Extract the (x, y) coordinate from the center of the cell holding the provided text.  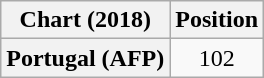
Portugal (AFP) (86, 58)
Position (217, 20)
Chart (2018) (86, 20)
102 (217, 58)
